Determine the (x, y) coordinate at the center of the cell enclosing the given text.  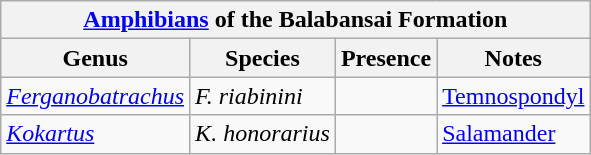
F. riabinini (263, 96)
Notes (514, 58)
Kokartus (96, 134)
Genus (96, 58)
Ferganobatrachus (96, 96)
Salamander (514, 134)
Temnospondyl (514, 96)
Species (263, 58)
Presence (386, 58)
Amphibians of the Balabansai Formation (296, 20)
K. honorarius (263, 134)
